Scan for the cell matching the given text and deliver its [X, Y] coordinate at center. 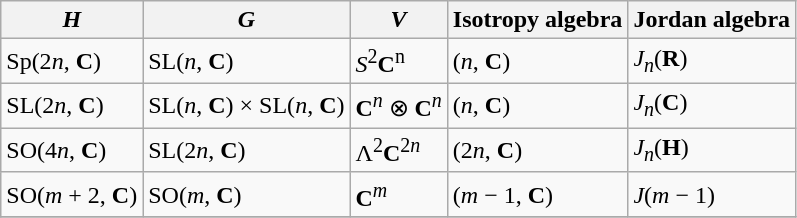
G [246, 20]
Sp(2n, C) [72, 62]
(2n, C) [538, 150]
Jn(H) [712, 150]
Jn(R) [712, 62]
Isotropy algebra [538, 20]
Cn ⊗ Cn [398, 106]
Jordan algebra [712, 20]
SO(m, C) [246, 194]
SO(m + 2, C) [72, 194]
SL(n, C) [246, 62]
H [72, 20]
Cm [398, 194]
S2Cn [398, 62]
SL(n, C) × SL(n, C) [246, 106]
(m − 1, C) [538, 194]
V [398, 20]
Λ2C2n [398, 150]
J(m − 1) [712, 194]
SO(4n, C) [72, 150]
Jn(C) [712, 106]
